Determine the [X, Y] coordinate at the center of the cell enclosing the given text.  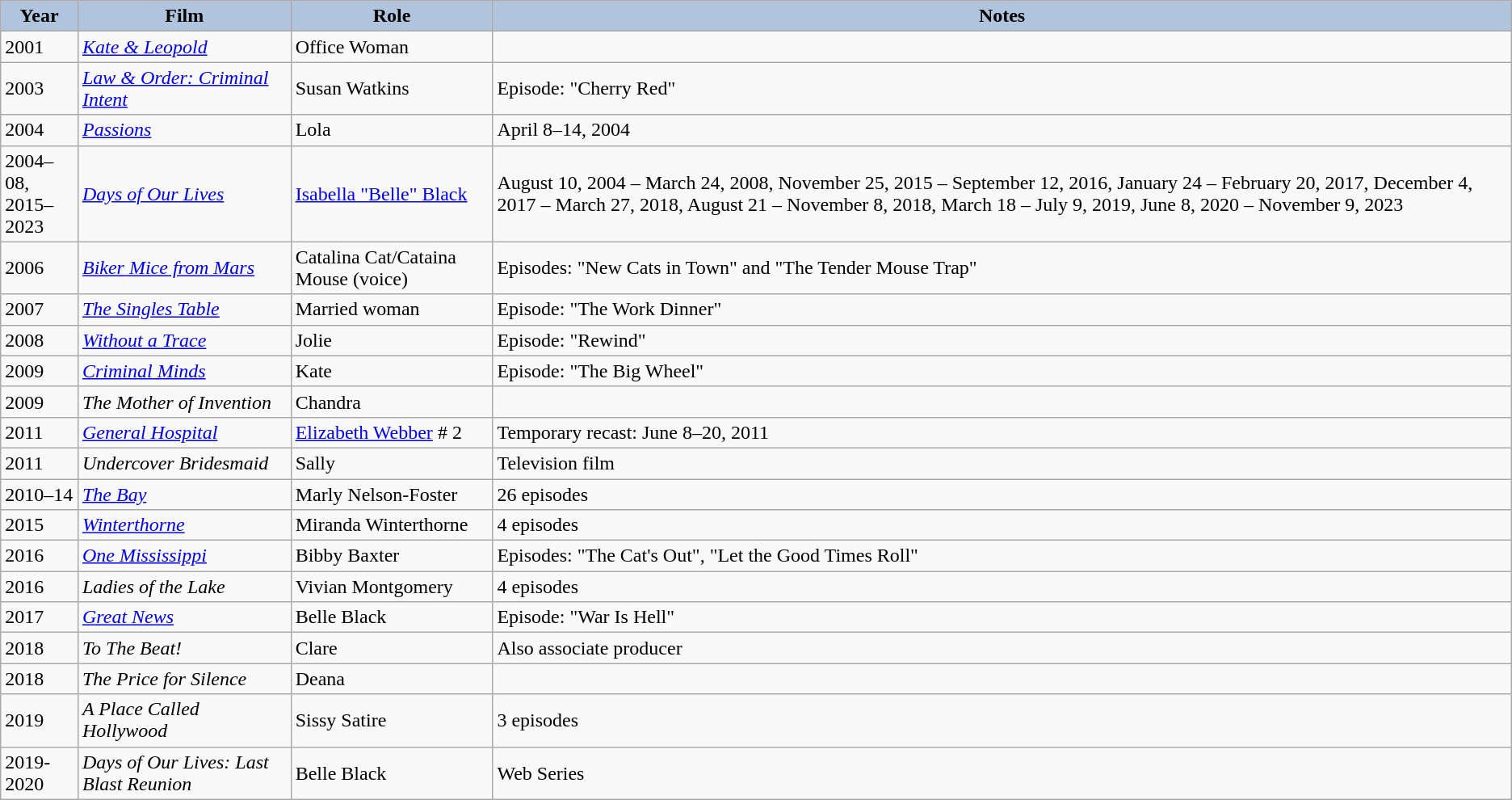
Office Woman [392, 47]
One Mississippi [184, 556]
3 episodes [1002, 721]
Year [40, 16]
Biker Mice from Mars [184, 268]
2006 [40, 268]
2019-2020 [40, 773]
2008 [40, 340]
2017 [40, 617]
2001 [40, 47]
Jolie [392, 340]
Days of Our Lives: Last Blast Reunion [184, 773]
Deana [392, 679]
Bibby Baxter [392, 556]
Kate & Leopold [184, 47]
Elizabeth Webber # 2 [392, 432]
Television film [1002, 463]
Ladies of the Lake [184, 587]
Miranda Winterthorne [392, 525]
Marly Nelson-Foster [392, 494]
Catalina Cat/Cataina Mouse (voice) [392, 268]
Clare [392, 648]
Film [184, 16]
Undercover Bridesmaid [184, 463]
Married woman [392, 309]
Episode: "The Work Dinner" [1002, 309]
Sally [392, 463]
Without a Trace [184, 340]
Episode: "Cherry Red" [1002, 89]
Criminal Minds [184, 371]
Notes [1002, 16]
Great News [184, 617]
Episodes: "New Cats in Town" and "The Tender Mouse Trap" [1002, 268]
2003 [40, 89]
The Price for Silence [184, 679]
To The Beat! [184, 648]
The Singles Table [184, 309]
2004–08,2015–2023 [40, 194]
April 8–14, 2004 [1002, 130]
2007 [40, 309]
Lola [392, 130]
Role [392, 16]
2010–14 [40, 494]
Law & Order: Criminal Intent [184, 89]
Episode: "Rewind" [1002, 340]
2019 [40, 721]
The Mother of Invention [184, 402]
Episode: "The Big Wheel" [1002, 371]
2015 [40, 525]
Web Series [1002, 773]
Days of Our Lives [184, 194]
General Hospital [184, 432]
Kate [392, 371]
Temporary recast: June 8–20, 2011 [1002, 432]
Also associate producer [1002, 648]
2004 [40, 130]
The Bay [184, 494]
Episodes: "The Cat's Out", "Let the Good Times Roll" [1002, 556]
26 episodes [1002, 494]
Winterthorne [184, 525]
Susan Watkins [392, 89]
Vivian Montgomery [392, 587]
Chandra [392, 402]
Episode: "War Is Hell" [1002, 617]
Isabella "Belle" Black [392, 194]
Sissy Satire [392, 721]
A Place Called Hollywood [184, 721]
Passions [184, 130]
